For the text-containing cell, return its midpoint in (X, Y) coordinate format. 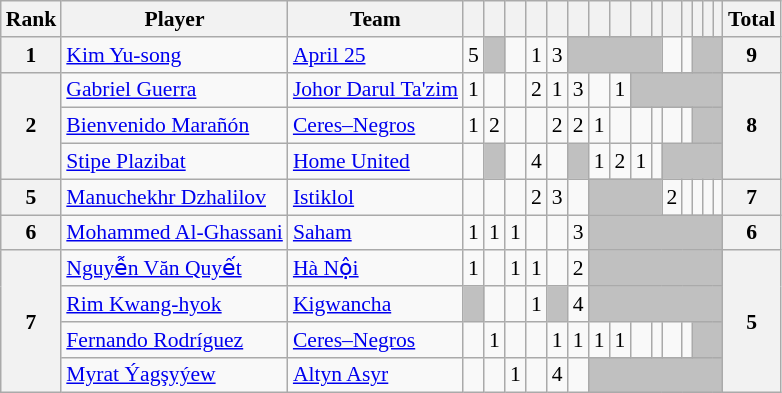
Manuchekhr Dzhalilov (174, 197)
Team (376, 19)
Hà Nội (376, 269)
Johor Darul Ta'zim (376, 90)
Altyn Asyr (376, 375)
Fernando Rodríguez (174, 340)
Kigwancha (376, 304)
Player (174, 19)
Istiklol (376, 197)
Total (752, 19)
Bienvenido Marañón (174, 126)
9 (752, 55)
Saham (376, 233)
Home United (376, 162)
Rank (32, 19)
Nguyễn Văn Quyết (174, 269)
Mohammed Al-Ghassani (174, 233)
Gabriel Guerra (174, 90)
Kim Yu-song (174, 55)
Rim Kwang-hyok (174, 304)
Stipe Plazibat (174, 162)
April 25 (376, 55)
Myrat Ýagşyýew (174, 375)
8 (752, 126)
